From the cell containing the given text, extract its center point as [X, Y] coordinate. 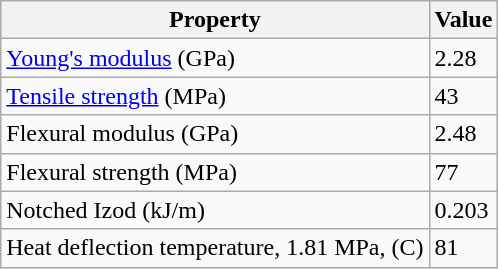
Tensile strength (MPa) [215, 96]
Flexural strength (MPa) [215, 172]
0.203 [464, 210]
81 [464, 248]
43 [464, 96]
77 [464, 172]
Value [464, 20]
2.28 [464, 58]
2.48 [464, 134]
Flexural modulus (GPa) [215, 134]
Notched Izod (kJ/m) [215, 210]
Heat deflection temperature, 1.81 MPa, (C) [215, 248]
Property [215, 20]
Young's modulus (GPa) [215, 58]
